Return the [X, Y] coordinate for the center point of the cell that contains the specified text.  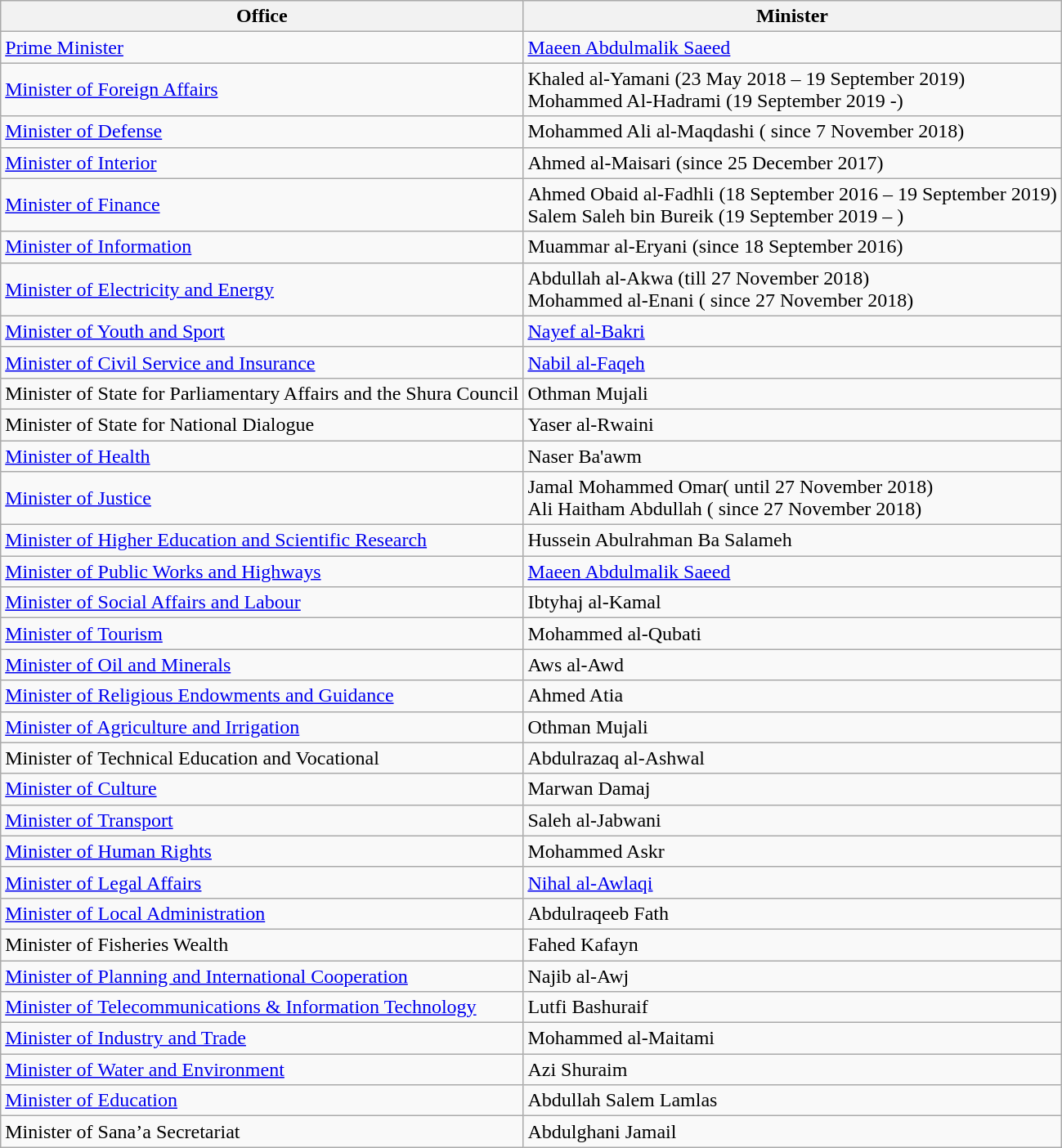
Ahmed Obaid al-Fadhli (18 September 2016 – 19 September 2019)Salem Saleh bin Bureik (19 September 2019 – ) [792, 204]
Aws al-Awd [792, 665]
Minister of Finance [262, 204]
Minister of Legal Affairs [262, 882]
Minister of Tourism [262, 634]
Minister of Information [262, 247]
Office [262, 16]
Minister of Technical Education and Vocational [262, 758]
Yaser al-Rwaini [792, 424]
Nabil al-Faqeh [792, 362]
Minister of Water and Environment [262, 1070]
Minister of Fisheries Wealth [262, 944]
Najib al-Awj [792, 975]
Abdullah al-Akwa (till 27 November 2018)Mohammed al-Enani ( since 27 November 2018) [792, 289]
Khaled al-Yamani (23 May 2018 – 19 September 2019)Mohammed Al-Hadrami (19 September 2019 -) [792, 90]
Minister of Electricity and Energy [262, 289]
Minister of Civil Service and Insurance [262, 362]
Prime Minister [262, 47]
Mohammed Ali al-Maqdashi ( since 7 November 2018) [792, 132]
Azi Shuraim [792, 1070]
Abdulraqeeb Fath [792, 913]
Minister of Interior [262, 163]
Minister of Higher Education and Scientific Research [262, 540]
Naser Ba'awm [792, 455]
Hussein Abulrahman Ba Salameh [792, 540]
Ahmed al-Maisari (since 25 December 2017) [792, 163]
Marwan Damaj [792, 789]
Mohammed Askr [792, 851]
Fahed Kafayn [792, 944]
Minister of Transport [262, 820]
Jamal Mohammed Omar( until 27 November 2018)Ali Haitham Abdullah ( since 27 November 2018) [792, 499]
Minister of Culture [262, 789]
Minister of Defense [262, 132]
Minister of Industry and Trade [262, 1038]
Minister of Agriculture and Irrigation [262, 727]
Minister of Public Works and Highways [262, 572]
Minister of Planning and International Cooperation [262, 975]
Minister of Foreign Affairs [262, 90]
Minister of Local Administration [262, 913]
Minister of State for Parliamentary Affairs and the Shura Council [262, 393]
Abdullah Salem Lamlas [792, 1101]
Minister of Telecommunications & Information Technology [262, 1007]
Minister of Sana’a Secretariat [262, 1132]
Abdulghani Jamail [792, 1132]
Lutfi Bashuraif [792, 1007]
Mohammed al-Maitami [792, 1038]
Muammar al-Eryani (since 18 September 2016) [792, 247]
Ibtyhaj al-Kamal [792, 603]
Minister of Youth and Sport [262, 331]
Mohammed al-Qubati [792, 634]
Minister of Human Rights [262, 851]
Minister of Religious Endowments and Guidance [262, 696]
Saleh al-Jabwani [792, 820]
Minister of Health [262, 455]
Ahmed Atia [792, 696]
Minister of State for National Dialogue [262, 424]
Nayef al-Bakri [792, 331]
Minister of Social Affairs and Labour [262, 603]
Minister of Justice [262, 499]
Minister of Education [262, 1101]
Minister of Oil and Minerals [262, 665]
Minister [792, 16]
Nihal al-Awlaqi [792, 882]
Abdulrazaq al-Ashwal [792, 758]
